Detect which cell encompasses the target text, then output its (X, Y) center coordinate. 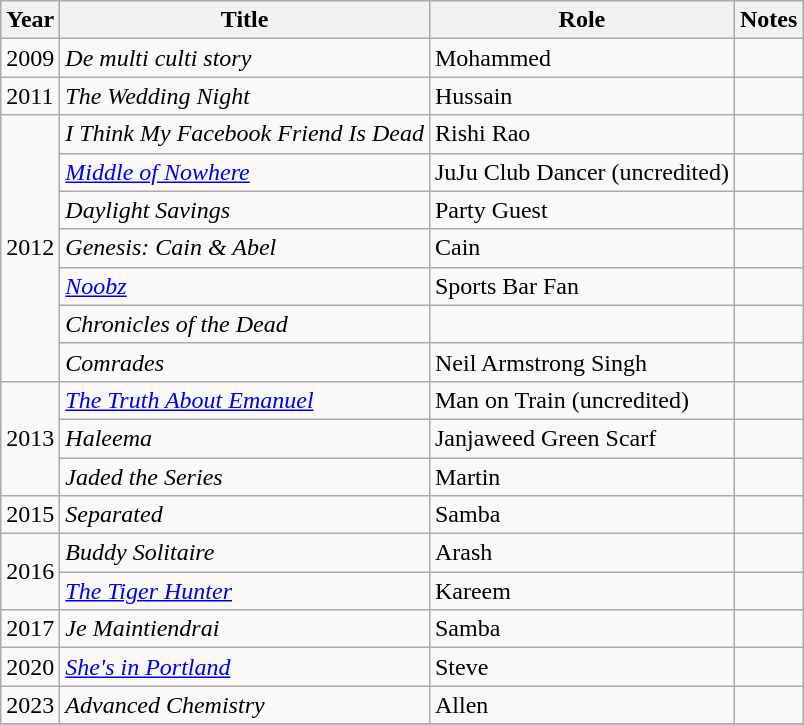
Chronicles of the Dead (245, 324)
2017 (30, 629)
Year (30, 20)
The Tiger Hunter (245, 591)
Mohammed (582, 58)
JuJu Club Dancer (uncredited) (582, 172)
De multi culti story (245, 58)
Title (245, 20)
2009 (30, 58)
Noobz (245, 286)
I Think My Facebook Friend Is Dead (245, 134)
The Truth About Emanuel (245, 400)
Comrades (245, 362)
Sports Bar Fan (582, 286)
Allen (582, 705)
Steve (582, 667)
Martin (582, 477)
2023 (30, 705)
2020 (30, 667)
Arash (582, 553)
Separated (245, 515)
Buddy Solitaire (245, 553)
2016 (30, 572)
Genesis: Cain & Abel (245, 248)
Role (582, 20)
Haleema (245, 438)
Rishi Rao (582, 134)
Neil Armstrong Singh (582, 362)
Cain (582, 248)
2013 (30, 438)
Jaded the Series (245, 477)
Advanced Chemistry (245, 705)
Janjaweed Green Scarf (582, 438)
2012 (30, 248)
2015 (30, 515)
Notes (768, 20)
Kareem (582, 591)
Daylight Savings (245, 210)
2011 (30, 96)
Man on Train (uncredited) (582, 400)
Je Maintiendrai (245, 629)
The Wedding Night (245, 96)
She's in Portland (245, 667)
Middle of Nowhere (245, 172)
Party Guest (582, 210)
Hussain (582, 96)
